Provide the (x, y) coordinate of the cell's center where the given text is located.  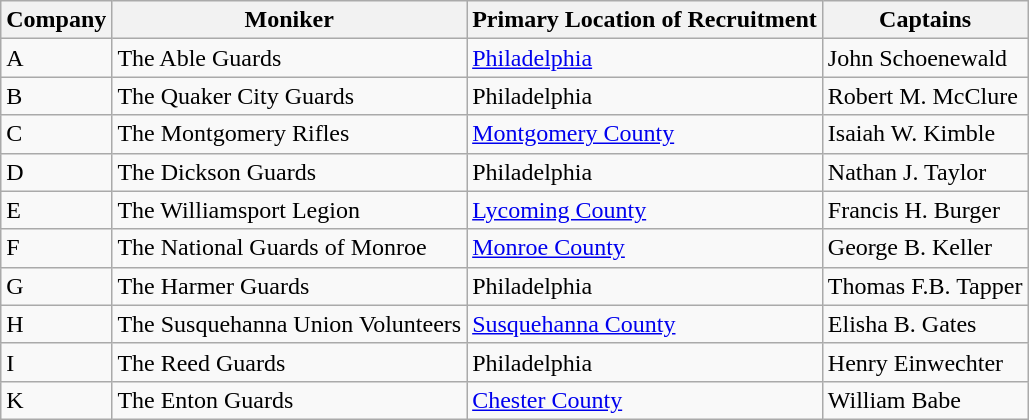
I (56, 362)
Nathan J. Taylor (925, 172)
The National Guards of Monroe (290, 248)
Thomas F.B. Tapper (925, 286)
The Susquehanna Union Volunteers (290, 324)
The Dickson Guards (290, 172)
The Able Guards (290, 58)
The Williamsport Legion (290, 210)
Moniker (290, 20)
John Schoenewald (925, 58)
George B. Keller (925, 248)
C (56, 134)
Susquehanna County (645, 324)
Montgomery County (645, 134)
The Harmer Guards (290, 286)
E (56, 210)
Monroe County (645, 248)
Henry Einwechter (925, 362)
William Babe (925, 400)
A (56, 58)
Elisha B. Gates (925, 324)
Chester County (645, 400)
G (56, 286)
F (56, 248)
The Montgomery Rifles (290, 134)
The Enton Guards (290, 400)
H (56, 324)
Captains (925, 20)
Lycoming County (645, 210)
K (56, 400)
Company (56, 20)
The Reed Guards (290, 362)
Robert M. McClure (925, 96)
Francis H. Burger (925, 210)
The Quaker City Guards (290, 96)
B (56, 96)
Primary Location of Recruitment (645, 20)
D (56, 172)
Isaiah W. Kimble (925, 134)
